Identify which cell holds the provided text, then report its (X, Y) central coordinate. 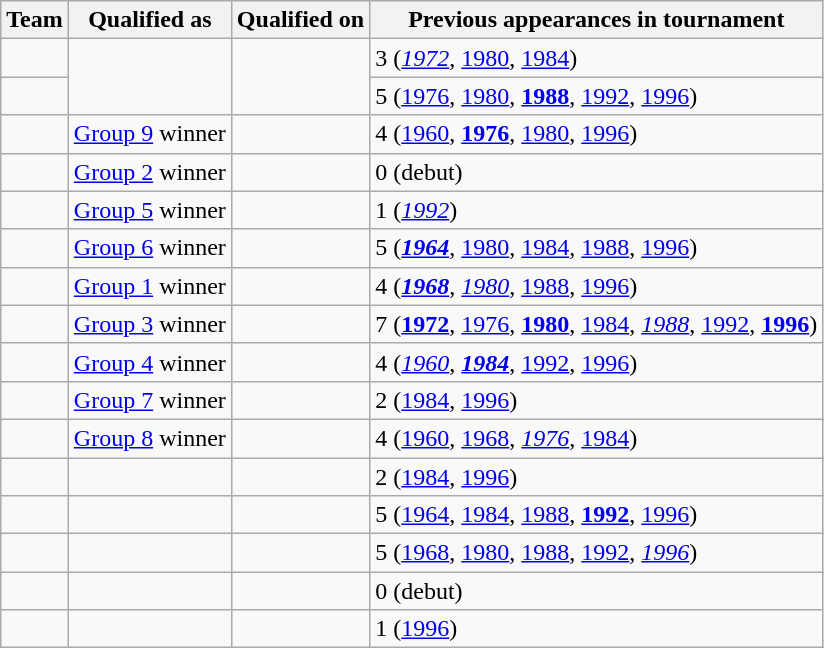
Group 7 winner (150, 400)
Group 4 winner (150, 362)
4 (1960, 1984, 1992, 1996) (596, 362)
Group 8 winner (150, 438)
Previous appearances in tournament (596, 20)
Group 6 winner (150, 248)
1 (1992) (596, 210)
Team (35, 20)
Group 1 winner (150, 286)
Group 9 winner (150, 134)
Qualified as (150, 20)
1 (1996) (596, 629)
Group 2 winner (150, 172)
4 (1960, 1968, 1976, 1984) (596, 438)
Group 3 winner (150, 324)
7 (1972, 1976, 1980, 1984, 1988, 1992, 1996) (596, 324)
5 (1964, 1984, 1988, 1992, 1996) (596, 515)
4 (1960, 1976, 1980, 1996) (596, 134)
Group 5 winner (150, 210)
4 (1968, 1980, 1988, 1996) (596, 286)
5 (1968, 1980, 1988, 1992, 1996) (596, 553)
5 (1964, 1980, 1984, 1988, 1996) (596, 248)
5 (1976, 1980, 1988, 1992, 1996) (596, 96)
3 (1972, 1980, 1984) (596, 58)
Qualified on (300, 20)
